Extract the [x, y] coordinate from the center of the cell holding the provided text.  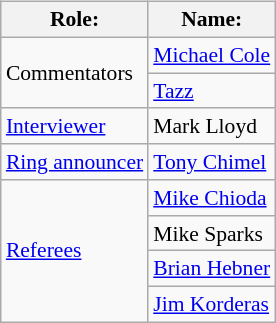
Interviewer [74, 126]
Name: [212, 20]
Brian Hebner [212, 269]
Jim Korderas [212, 305]
Role: [74, 20]
Michael Cole [212, 55]
Mike Sparks [212, 233]
Referees [74, 251]
Mark Lloyd [212, 126]
Tony Chimel [212, 162]
Mike Chioda [212, 198]
Ring announcer [74, 162]
Tazz [212, 91]
Commentators [74, 72]
